Return the [X, Y] coordinate for the center point of the cell that contains the specified text.  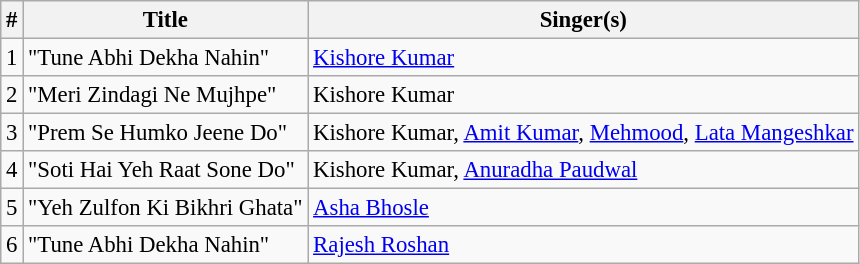
Kishore Kumar, Anuradha Paudwal [584, 170]
Title [166, 20]
2 [12, 95]
"Soti Hai Yeh Raat Sone Do" [166, 170]
3 [12, 133]
# [12, 20]
Rajesh Roshan [584, 245]
"Meri Zindagi Ne Mujhpe" [166, 95]
Asha Bhosle [584, 208]
Singer(s) [584, 20]
Kishore Kumar, Amit Kumar, Mehmood, Lata Mangeshkar [584, 133]
1 [12, 58]
4 [12, 170]
"Prem Se Humko Jeene Do" [166, 133]
"Yeh Zulfon Ki Bikhri Ghata" [166, 208]
5 [12, 208]
6 [12, 245]
